Provide the (x, y) coordinate of the cell's center where the given text is located.  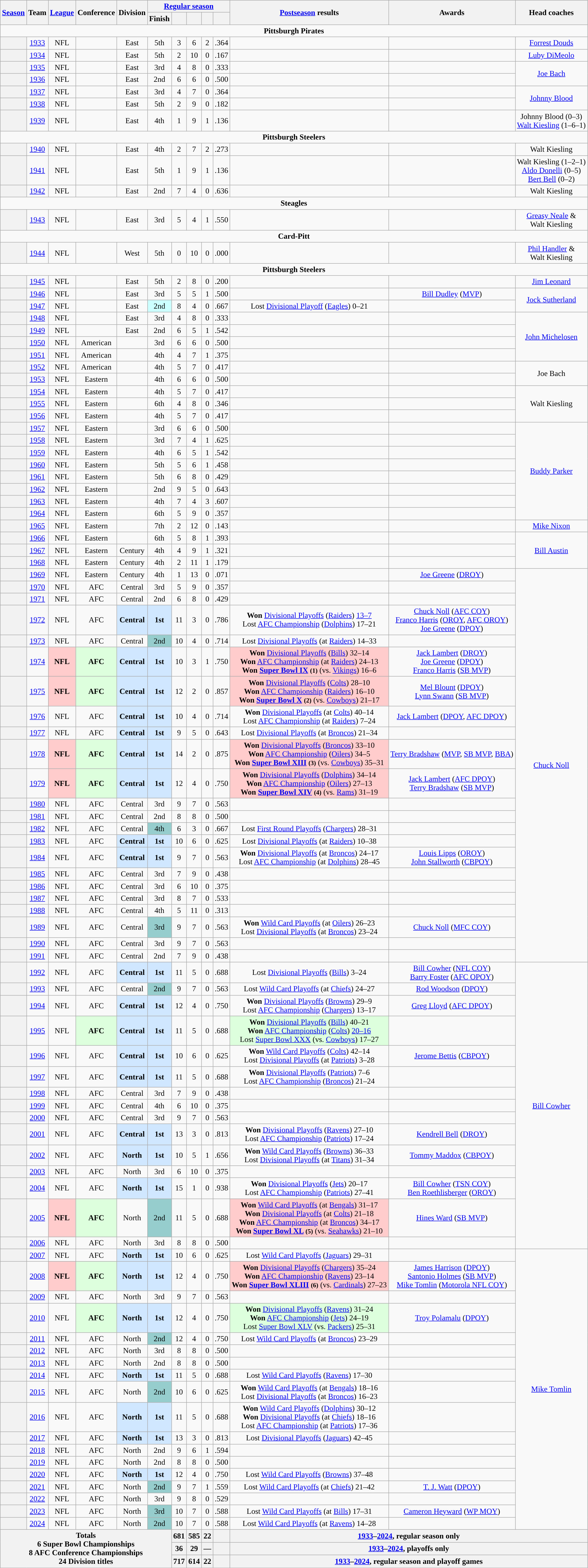
Louis Lipps (OROY)John Stallworth (CBPOY) (452, 857)
1967 (38, 550)
1952 (38, 367)
1937 (38, 92)
Won Wild Card Playoffs (Browns) 36–33Lost Divisional Playoffs (at Titans) 31–34 (309, 1155)
1996 (38, 1056)
1947 (38, 306)
1933–2024, regular season only (409, 1536)
2024 (38, 1523)
2002 (38, 1155)
Bill Cowher (NFL COY) Barry Foster (AFC OPOY) (452, 973)
1998 (38, 1093)
Kendrell Bell (DROY) (452, 1134)
.393 (221, 538)
1981 (38, 816)
.200 (221, 282)
1975 (38, 691)
Division (132, 13)
Bill Austin (551, 550)
1977 (38, 733)
1971 (38, 599)
2011 (38, 1339)
2005 (38, 1218)
2022 (38, 1499)
— (207, 1549)
Lost Wild Card Playoffs (Jaguars) 29–31 (309, 1255)
1939 (38, 121)
.550 (221, 220)
Lost Wild Card Playoffs (Ravens) 17–30 (309, 1375)
Won Wild Card Playoffs (at Bengals) 18–16 Lost Divisional Playoffs (at Broncos) 16–23 (309, 1392)
Steagles (294, 203)
.533 (221, 899)
Mel Blount (DPOY)Lynn Swann (SB MVP) (452, 691)
1973 (38, 641)
Totals 6 Super Bowl Championships 8 AFC Conference Championships 24 Division titles (86, 1549)
Head coaches (551, 13)
T. J. Watt (DPOY) (452, 1487)
Rod Woodson (DPOY) (452, 989)
.313 (221, 911)
1999 (38, 1105)
1954 (38, 392)
1942 (38, 191)
League (62, 13)
Won Divisional Playoffs (at Broncos) 24–17Lost AFC Championship (at Dolphins) 28–45 (309, 857)
2010 (38, 1318)
1941 (38, 170)
Won Divisional Playoffs (Bills) 32–14Won AFC Championship (at Raiders) 24–13Won Super Bowl IX (1) (vs. Vikings) 16–6 (309, 662)
Won Divisional Playoffs (Bills) 40–21Won AFC Championship (Colts) 20–16Lost Super Bowl XXX (vs. Cowboys) 17–27 (309, 1031)
Won Divisional Playoffs (Broncos) 33–10Won AFC Championship (Oilers) 34–5Won Super Bowl XIII (3) (vs. Cowboys) 35–31 (309, 754)
Lost Divisional Playoffs (at Raiders) 10–38 (309, 841)
Cameron Heyward (WP MOY) (452, 1511)
36 (179, 1549)
Jack Lambert (DPOY, AFC DPOY) (452, 717)
.559 (221, 1487)
2020 (38, 1475)
Chuck Noll (MFC COY) (452, 927)
1994 (38, 1005)
Chuck Noll (AFC COY)Franco Harris (OROY, AFC OROY)Joe Greene (DPOY) (452, 620)
Won Divisional Playoffs (Raiders) 13–7Lost AFC Championship (Dolphins) 17–21 (309, 620)
1933–2024, playoffs only (409, 1549)
Jim Leonard (551, 282)
Bill Cowher (TSN COY) Ben Roethlisberger (OROY) (452, 1188)
Joe Greene (DROY) (452, 575)
1969 (38, 575)
.167 (221, 55)
.607 (221, 501)
Hines Ward (SB MVP) (452, 1218)
.636 (221, 191)
1995 (38, 1031)
James Harrison (DPOY)Santonio Holmes (SB MVP)Mike Tomlin (Motorola NFL COY) (452, 1276)
1953 (38, 379)
2003 (38, 1172)
1933–2024, regular season and playoff games (409, 1561)
1951 (38, 355)
.000 (221, 253)
1990 (38, 944)
Johnny Blood (0–3) Walt Kiesling (1–6–1) (551, 121)
2008 (38, 1276)
Lost Wild Card Playoffs (at Ravens) 14–28 (309, 1523)
14 (179, 754)
2004 (38, 1188)
Jack Lambert (AFC DPOY)Terry Bradshaw (SB MVP) (452, 783)
29 (194, 1549)
1957 (38, 428)
1955 (38, 404)
2018 (38, 1450)
Regular season (189, 6)
1991 (38, 956)
1985 (38, 874)
1936 (38, 80)
Won Divisional Playoffs (Patriots) 7–6Lost AFC Championship (Broncos) 21–24 (309, 1077)
Lost Wild Card Playoffs (Browns) 37–48 (309, 1475)
1972 (38, 620)
Finish (159, 19)
1943 (38, 220)
Won Divisional Playoffs (Dolphins) 34–14Won AFC Championship (Oilers) 27–13Won Super Bowl XIV (4) (vs. Rams) 31–19 (309, 783)
.938 (221, 1188)
Lost First Round Playoffs (Chargers) 28–31 (309, 829)
Won Divisional Playoffs (Colts) 28–10Won AFC Championship (Raiders) 16–10Won Super Bowl X (2) (vs. Cowboys) 21–17 (309, 691)
1933 (38, 43)
1965 (38, 526)
1956 (38, 416)
1962 (38, 489)
1963 (38, 501)
Luby DiMeolo (551, 55)
Johnny Blood (551, 98)
1986 (38, 886)
1978 (38, 754)
Tommy Maddox (CBPOY) (452, 1155)
Won Wild Card Playoffs (Colts) 42–14Lost Divisional Playoffs (at Patriots) 3–28 (309, 1056)
Mike Nixon (551, 526)
1934 (38, 55)
2006 (38, 1243)
.594 (221, 1450)
1979 (38, 783)
.182 (221, 104)
1961 (38, 477)
1968 (38, 562)
Awards (452, 13)
2012 (38, 1351)
.656 (221, 1155)
Won Divisional Playoffs (Ravens) 27–10Lost AFC Championship (Patriots) 17–24 (309, 1134)
1993 (38, 989)
2019 (38, 1462)
Won Wild Card Playoffs (at Oilers) 26–23 Lost Divisional Playoffs (at Broncos) 23–24 (309, 927)
Chuck Noll (551, 765)
2000 (38, 1118)
1982 (38, 829)
Lost Divisional Playoff (Eagles) 0–21 (309, 306)
Greasy Neale & Walt Kiesling (551, 220)
2009 (38, 1297)
West (132, 253)
.786 (221, 620)
Team (38, 13)
Lost Divisional Playoffs (Jaguars) 42–45 (309, 1438)
15 (179, 1188)
Jock Sutherland (551, 300)
1989 (38, 927)
1992 (38, 973)
1966 (38, 538)
2014 (38, 1375)
1970 (38, 587)
1940 (38, 149)
Forrest Douds (551, 43)
Lost Wild Card Playoffs (at Bills) 17–31 (309, 1511)
7th (159, 526)
Phil Handler & Walt Kiesling (551, 253)
Terry Bradshaw (MVP, SB MVP, BBA) (452, 754)
Buddy Parker (551, 471)
Won Divisional Playoffs (Chargers) 35–24Won AFC Championship (Ravens) 23–14 Won Super Bowl XLIII (6) (vs. Cardinals) 27–23 (309, 1276)
1987 (38, 899)
Postseason results (309, 13)
Pittsburgh Pirates (294, 31)
Greg Lloyd (AFC DPOY) (452, 1005)
1964 (38, 514)
1948 (38, 318)
2023 (38, 1511)
Lost Wild Card Playoffs (at Chiefs) 21–42 (309, 1487)
681 (179, 1536)
614 (194, 1561)
2015 (38, 1392)
.458 (221, 465)
Season (13, 13)
1938 (38, 104)
Bill Cowher (551, 1105)
1976 (38, 717)
2013 (38, 1363)
.273 (221, 149)
1980 (38, 804)
2017 (38, 1438)
1974 (38, 662)
1950 (38, 343)
Won Wild Card Playoffs (Dolphins) 30–12Won Divisional Playoffs (at Chiefs) 18–16 Lost AFC Championship (at Patriots) 17–36 (309, 1417)
Won Divisional Playoffs (Ravens) 31–24 Won AFC Championship (Jets) 24–19Lost Super Bowl XLV (vs. Packers) 25–31 (309, 1318)
Won Divisional Playoffs (Browns) 29–9Lost AFC Championship (Chargers) 13–17 (309, 1005)
Walt Kiesling (1–2–1) Aldo Donelli (0–5) Bert Bell (0–2) (551, 170)
John Michelosen (551, 337)
1960 (38, 465)
1945 (38, 282)
Won Divisional Playoffs (Jets) 20–17 Lost AFC Championship (Patriots) 27–41 (309, 1188)
Won Divisional Playoffs (at Colts) 40–14Lost AFC Championship (at Raiders) 7–24 (309, 717)
.143 (221, 526)
585 (194, 1536)
1997 (38, 1077)
1935 (38, 67)
717 (179, 1561)
.529 (221, 1499)
.321 (221, 550)
Bill Dudley (MVP) (452, 294)
1984 (38, 857)
.179 (221, 562)
Jerome Bettis (CBPOY) (452, 1056)
Jack Lambert (DROY) Joe Greene (DPOY)Franco Harris (SB MVP) (452, 662)
.857 (221, 691)
Conference (96, 13)
1958 (38, 440)
Lost Divisional Playoffs (at Broncos) 21–34 (309, 733)
Lost Divisional Playoffs (at Raiders) 14–33 (309, 641)
1946 (38, 294)
.071 (221, 575)
Troy Polamalu (DPOY) (452, 1318)
Mike Tomlin (551, 1389)
1944 (38, 253)
1983 (38, 841)
Card-Pitt (294, 236)
1959 (38, 453)
1988 (38, 911)
2007 (38, 1255)
1949 (38, 330)
2021 (38, 1487)
2016 (38, 1417)
Lost Wild Card Playoffs (at Chiefs) 24–27 (309, 989)
.346 (221, 404)
Lost Wild Card Playoffs (at Broncos) 23–29 (309, 1339)
.875 (221, 754)
Lost Divisional Playoffs (Bills) 3–24 (309, 973)
2001 (38, 1134)
